Output the (X, Y) coordinate of the center of the cell containing the given text.  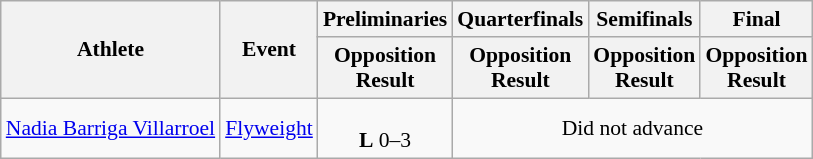
Nadia Barriga Villarroel (110, 128)
Quarterfinals (520, 19)
L 0–3 (385, 128)
Preliminaries (385, 19)
Flyweight (269, 128)
Athlete (110, 50)
Final (756, 19)
Did not advance (632, 128)
Event (269, 50)
Semifinals (644, 19)
